Output the [X, Y] coordinate of the center of the cell containing the given text.  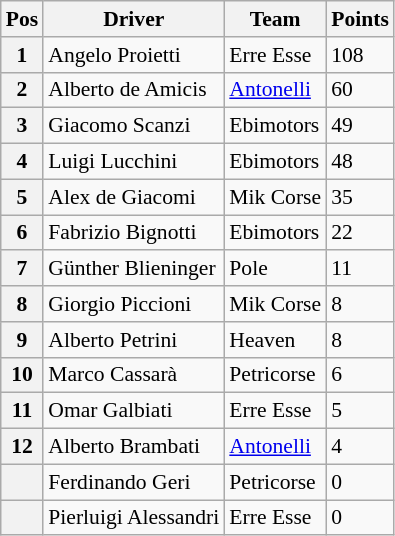
Luigi Lucchini [134, 162]
Pos [22, 19]
Team [275, 19]
Giacomo Scanzi [134, 126]
1 [22, 55]
Alex de Giacomi [134, 197]
2 [22, 90]
Angelo Proietti [134, 55]
Points [360, 19]
Ferdinando Geri [134, 482]
Heaven [275, 340]
12 [22, 447]
Driver [134, 19]
Pole [275, 269]
Fabrizio Bignotti [134, 233]
Marco Cassarà [134, 375]
108 [360, 55]
49 [360, 126]
Pierluigi Alessandri [134, 518]
60 [360, 90]
22 [360, 233]
Giorgio Piccioni [134, 304]
Alberto de Amicis [134, 90]
3 [22, 126]
7 [22, 269]
35 [360, 197]
10 [22, 375]
9 [22, 340]
Omar Galbiati [134, 411]
48 [360, 162]
Günther Blieninger [134, 269]
Alberto Brambati [134, 447]
Alberto Petrini [134, 340]
